Find where the given text appears and provide that cell's center as (X, Y) coordinate. 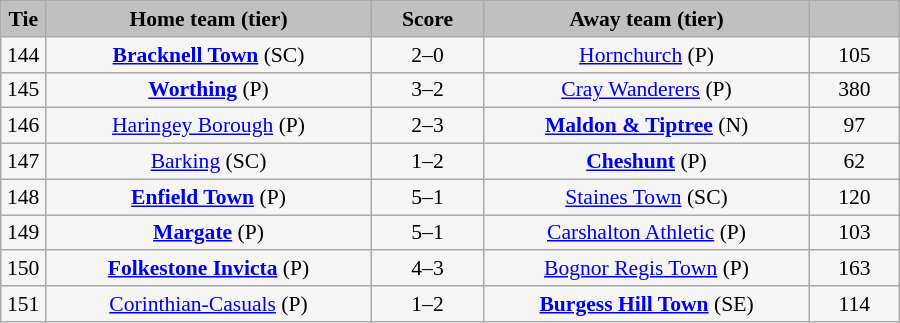
Hornchurch (P) (647, 55)
Cheshunt (P) (647, 162)
163 (854, 269)
3–2 (427, 90)
Haringey Borough (P) (209, 126)
Margate (P) (209, 233)
114 (854, 304)
Enfield Town (P) (209, 197)
Barking (SC) (209, 162)
Worthing (P) (209, 90)
2–0 (427, 55)
151 (24, 304)
150 (24, 269)
Burgess Hill Town (SE) (647, 304)
Maldon & Tiptree (N) (647, 126)
Cray Wanderers (P) (647, 90)
Corinthian-Casuals (P) (209, 304)
Score (427, 19)
Staines Town (SC) (647, 197)
4–3 (427, 269)
Tie (24, 19)
149 (24, 233)
Folkestone Invicta (P) (209, 269)
Home team (tier) (209, 19)
148 (24, 197)
103 (854, 233)
Bracknell Town (SC) (209, 55)
146 (24, 126)
2–3 (427, 126)
62 (854, 162)
105 (854, 55)
Away team (tier) (647, 19)
Carshalton Athletic (P) (647, 233)
120 (854, 197)
380 (854, 90)
Bognor Regis Town (P) (647, 269)
97 (854, 126)
144 (24, 55)
145 (24, 90)
147 (24, 162)
